Search for the cell housing the specified text and yield its (x, y) center coordinate. 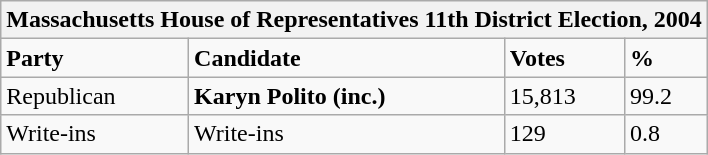
Karyn Polito (inc.) (347, 96)
Party (95, 58)
Candidate (347, 58)
Votes (564, 58)
129 (564, 134)
99.2 (666, 96)
% (666, 58)
Republican (95, 96)
15,813 (564, 96)
0.8 (666, 134)
Massachusetts House of Representatives 11th District Election, 2004 (354, 20)
